Provide the [x, y] coordinate of the cell's center where the given text is located.  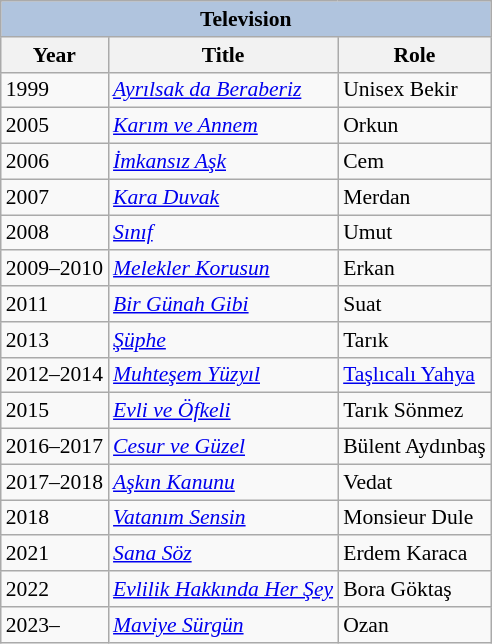
Evlilik Hakkında Her Şey [223, 589]
Television [246, 19]
2023– [54, 625]
Kara Duvak [223, 197]
Şüphe [223, 340]
2011 [54, 304]
2016–2017 [54, 447]
Erdem Karaca [414, 554]
Evli ve Öfkeli [223, 411]
2017–2018 [54, 482]
Ozan [414, 625]
Vatanım Sensin [223, 518]
Melekler Korusun [223, 269]
Cem [414, 162]
2005 [54, 126]
2009–2010 [54, 269]
Bora Göktaş [414, 589]
Orkun [414, 126]
Vedat [414, 482]
Sana Söz [223, 554]
Unisex Bekir [414, 90]
2013 [54, 340]
Monsieur Dule [414, 518]
2022 [54, 589]
Taşlıcalı Yahya [414, 375]
Bülent Aydınbaş [414, 447]
İmkansız Aşk [223, 162]
2006 [54, 162]
Maviye Sürgün [223, 625]
Suat [414, 304]
Tarık Sönmez [414, 411]
Muhteşem Yüzyıl [223, 375]
Ayrılsak da Beraberiz [223, 90]
Karım ve Annem [223, 126]
1999 [54, 90]
Erkan [414, 269]
Tarık [414, 340]
2008 [54, 233]
Umut [414, 233]
Aşkın Kanunu [223, 482]
Title [223, 55]
Role [414, 55]
Sınıf [223, 233]
Year [54, 55]
2018 [54, 518]
2021 [54, 554]
2012–2014 [54, 375]
Merdan [414, 197]
Cesur ve Güzel [223, 447]
Bir Günah Gibi [223, 304]
2015 [54, 411]
2007 [54, 197]
